Identify which cell holds the provided text, then report its (X, Y) central coordinate. 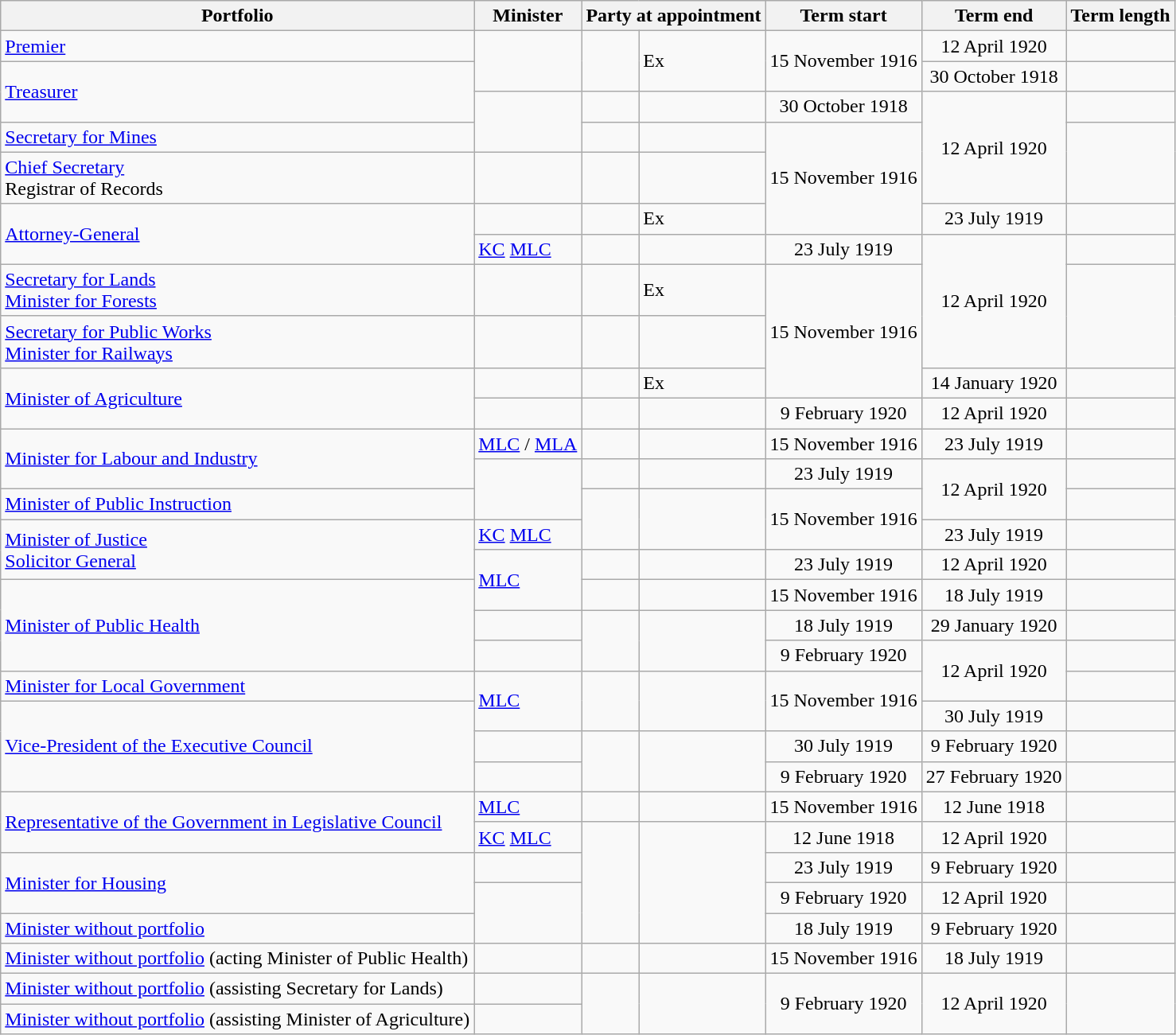
Minister for Housing (237, 882)
Minister for Local Government (237, 686)
Party at appointment (673, 16)
Secretary for Public WorksMinister for Railways (237, 342)
29 January 1920 (994, 625)
14 January 1920 (994, 383)
Term end (994, 16)
Minister of Public Instruction (237, 504)
Premier (237, 46)
Attorney-General (237, 234)
Secretary for Mines (237, 137)
Treasurer (237, 91)
Minister of Public Health (237, 625)
Term start (843, 16)
Portfolio (237, 16)
Minister (528, 16)
Minister for Labour and Industry (237, 458)
Term length (1120, 16)
Minister without portfolio (237, 928)
MLC / MLA (528, 443)
Minister of JusticeSolicitor General (237, 550)
Chief SecretaryRegistrar of Records (237, 178)
27 February 1920 (994, 776)
Minister without portfolio (acting Minister of Public Health) (237, 959)
Representative of the Government in Legislative Council (237, 822)
Secretary for LandsMinister for Forests (237, 290)
Minister of Agriculture (237, 398)
Minister without portfolio (assisting Minister of Agriculture) (237, 1019)
Minister without portfolio (assisting Secretary for Lands) (237, 989)
Vice-President of the Executive Council (237, 746)
